Identify which cell holds the provided text, then report its [x, y] central coordinate. 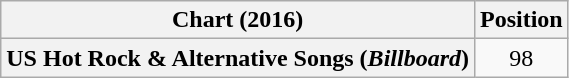
Chart (2016) [238, 20]
US Hot Rock & Alternative Songs (Billboard) [238, 58]
Position [521, 20]
98 [521, 58]
